Scan for the cell matching the given text and deliver its [x, y] coordinate at center. 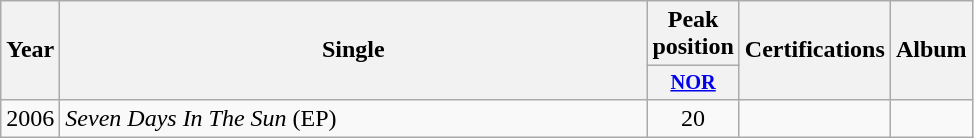
Certifications [814, 50]
Peak position [693, 34]
NOR [693, 83]
Album [931, 50]
2006 [30, 118]
Single [354, 50]
Year [30, 50]
20 [693, 118]
Seven Days In The Sun (EP) [354, 118]
